Locate the cell with the specified text and output its (x, y) center coordinate. 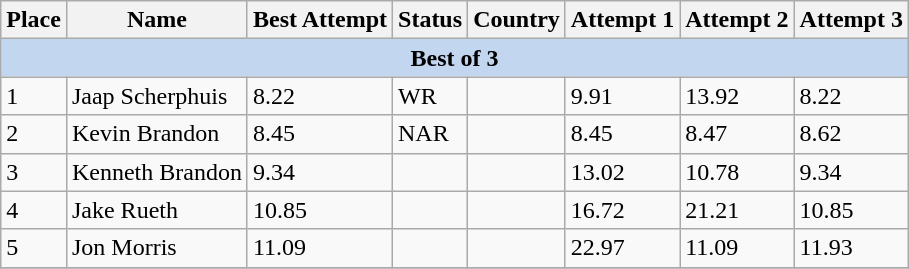
Place (34, 20)
22.97 (622, 248)
1 (34, 96)
Name (156, 20)
Status (430, 20)
5 (34, 248)
Country (517, 20)
2 (34, 134)
WR (430, 96)
Jon Morris (156, 248)
Attempt 1 (622, 20)
Kevin Brandon (156, 134)
Kenneth Brandon (156, 172)
9.91 (622, 96)
4 (34, 210)
Attempt 3 (851, 20)
21.21 (737, 210)
Best Attempt (320, 20)
16.72 (622, 210)
10.78 (737, 172)
11.93 (851, 248)
Attempt 2 (737, 20)
Jake Rueth (156, 210)
Jaap Scherphuis (156, 96)
13.02 (622, 172)
3 (34, 172)
NAR (430, 134)
Best of 3 (455, 58)
13.92 (737, 96)
8.62 (851, 134)
8.47 (737, 134)
